Search for the cell housing the specified text and yield its [X, Y] center coordinate. 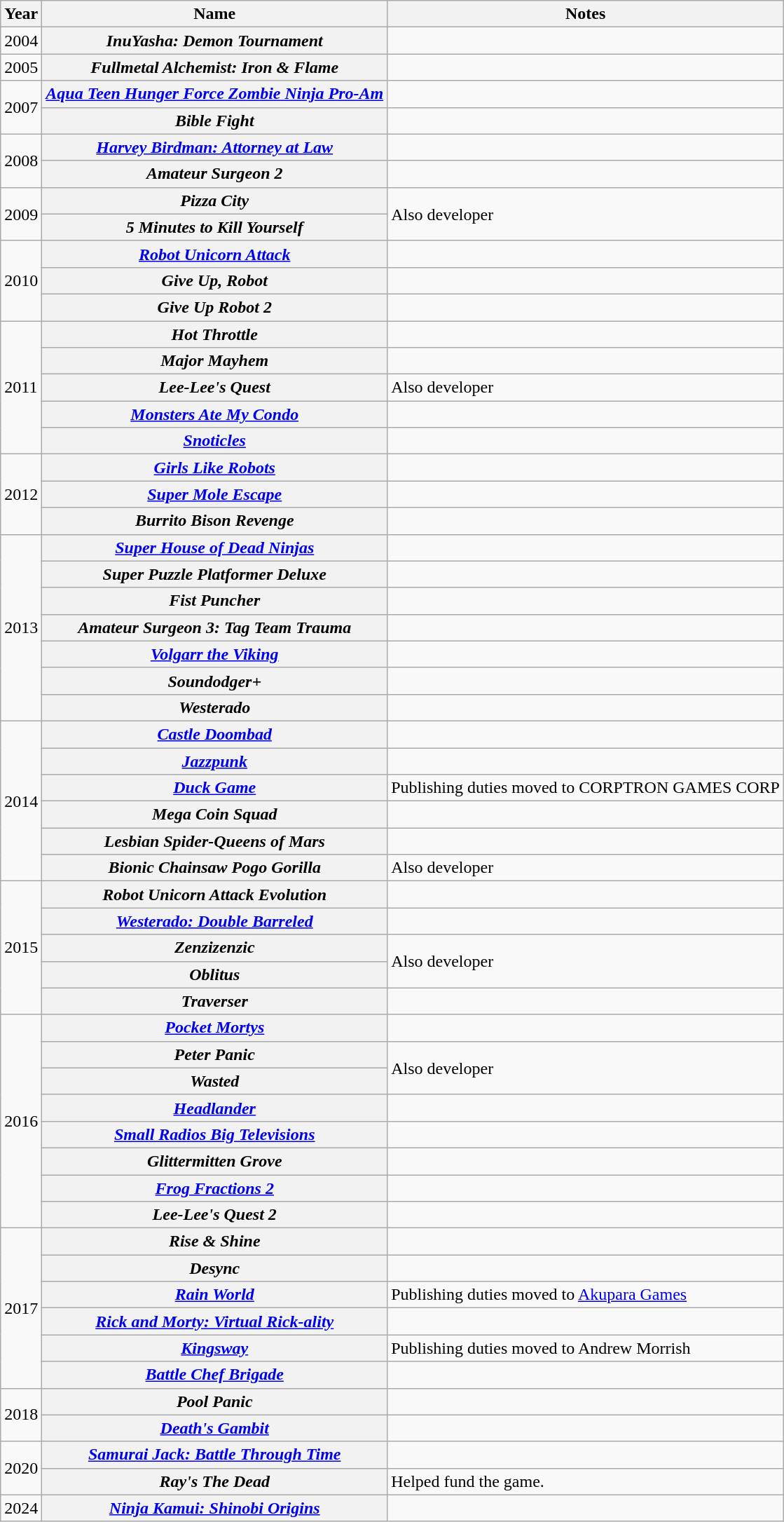
Snoticles [214, 441]
Year [21, 14]
Major Mayhem [214, 361]
2010 [21, 280]
2014 [21, 801]
Robot Unicorn Attack Evolution [214, 895]
Death's Gambit [214, 1428]
Bionic Chainsaw Pogo Gorilla [214, 868]
Girls Like Robots [214, 468]
Harvey Birdman: Attorney at Law [214, 147]
Fist Puncher [214, 601]
5 Minutes to Kill Yourself [214, 227]
Pizza City [214, 201]
2016 [21, 1121]
Kingsway [214, 1348]
Super Puzzle Platformer Deluxe [214, 574]
Frog Fractions 2 [214, 1188]
2012 [21, 494]
2005 [21, 67]
2020 [21, 1468]
Super House of Dead Ninjas [214, 548]
Lee-Lee's Quest [214, 388]
Publishing duties moved to Andrew Morrish [586, 1348]
Give Up Robot 2 [214, 307]
Volgarr the Viking [214, 654]
Amateur Surgeon 2 [214, 174]
Castle Doombad [214, 734]
Bible Fight [214, 121]
Hot Throttle [214, 334]
Jazzpunk [214, 761]
Samurai Jack: Battle Through Time [214, 1455]
Publishing duties moved to CORPTRON GAMES CORP [586, 788]
2018 [21, 1415]
Robot Unicorn Attack [214, 254]
Battle Chef Brigade [214, 1375]
Peter Panic [214, 1054]
2013 [21, 627]
2004 [21, 41]
Headlander [214, 1108]
Lee-Lee's Quest 2 [214, 1215]
Monsters Ate My Condo [214, 414]
Super Mole Escape [214, 494]
Oblitus [214, 974]
Rain World [214, 1295]
Lesbian Spider-Queens of Mars [214, 841]
InuYasha: Demon Tournament [214, 41]
2017 [21, 1308]
Rise & Shine [214, 1242]
Fullmetal Alchemist: Iron & Flame [214, 67]
Notes [586, 14]
Pool Panic [214, 1401]
Ray's The Dead [214, 1481]
2008 [21, 161]
Give Up, Robot [214, 280]
Westerado: Double Barreled [214, 921]
Rick and Morty: Virtual Rick-ality [214, 1321]
Westerado [214, 707]
2011 [21, 388]
Glittermitten Grove [214, 1161]
Mega Coin Squad [214, 815]
Zenzizenzic [214, 948]
2007 [21, 107]
Ninja Kamui: Shinobi Origins [214, 1508]
Soundodger+ [214, 681]
Pocket Mortys [214, 1028]
Helped fund the game. [586, 1481]
Name [214, 14]
Wasted [214, 1081]
2015 [21, 948]
Duck Game [214, 788]
Publishing duties moved to Akupara Games [586, 1295]
Traverser [214, 1001]
Desync [214, 1268]
Small Radios Big Televisions [214, 1134]
Burrito Bison Revenge [214, 521]
Amateur Surgeon 3: Tag Team Trauma [214, 627]
Aqua Teen Hunger Force Zombie Ninja Pro-Am [214, 94]
2024 [21, 1508]
2009 [21, 214]
